Extract the [X, Y] coordinate from the center of the cell holding the provided text.  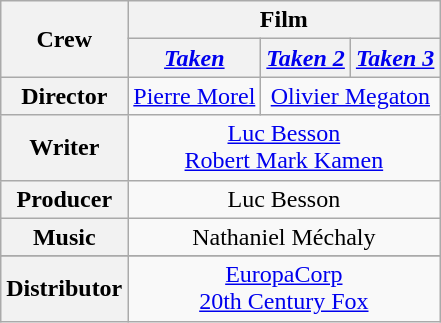
Taken 3 [395, 58]
Director [64, 96]
Distributor [64, 288]
Writer [64, 148]
Music [64, 237]
EuropaCorp 20th Century Fox [284, 288]
Producer [64, 199]
Nathaniel Méchaly [284, 237]
Crew [64, 39]
Taken 2 [306, 58]
Film [284, 20]
Pierre Morel [194, 96]
Luc Besson [284, 199]
Taken [194, 58]
Luc BessonRobert Mark Kamen [284, 148]
Olivier Megaton [350, 96]
